Capture the cell that displays the provided text and extract its [X, Y] central coordinate. 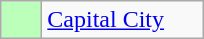
Capital City [122, 20]
